Pinpoint the cell where the given text exists, returning its [x, y] midpoint coordinate. 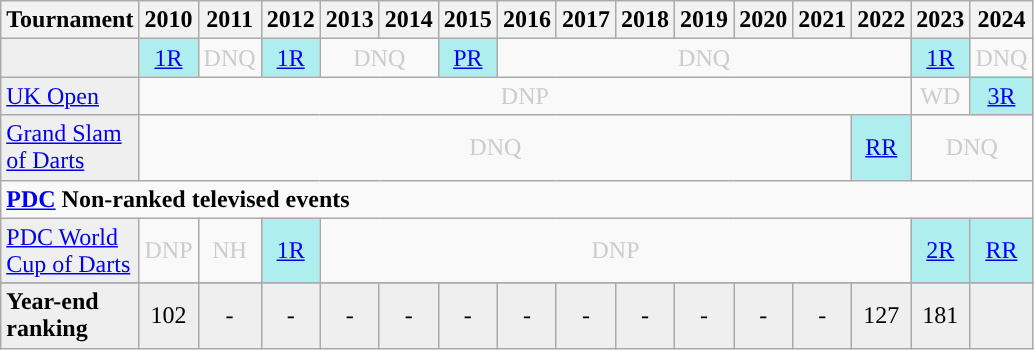
UK Open [70, 96]
2022 [882, 20]
2023 [940, 20]
3R [1002, 96]
PDC World Cup of Darts [70, 250]
2R [940, 250]
2010 [168, 20]
Grand Slam of Darts [70, 148]
2013 [350, 20]
2021 [822, 20]
127 [882, 316]
2012 [290, 20]
2016 [526, 20]
2020 [764, 20]
2015 [468, 20]
Year-end ranking [70, 316]
WD [940, 96]
102 [168, 316]
Tournament [70, 20]
2014 [408, 20]
2017 [586, 20]
2018 [644, 20]
PR [468, 58]
2019 [704, 20]
NH [230, 250]
2024 [1002, 20]
PDC Non-ranked televised events [517, 199]
2011 [230, 20]
181 [940, 316]
